Detect which cell encompasses the target text, then output its (X, Y) center coordinate. 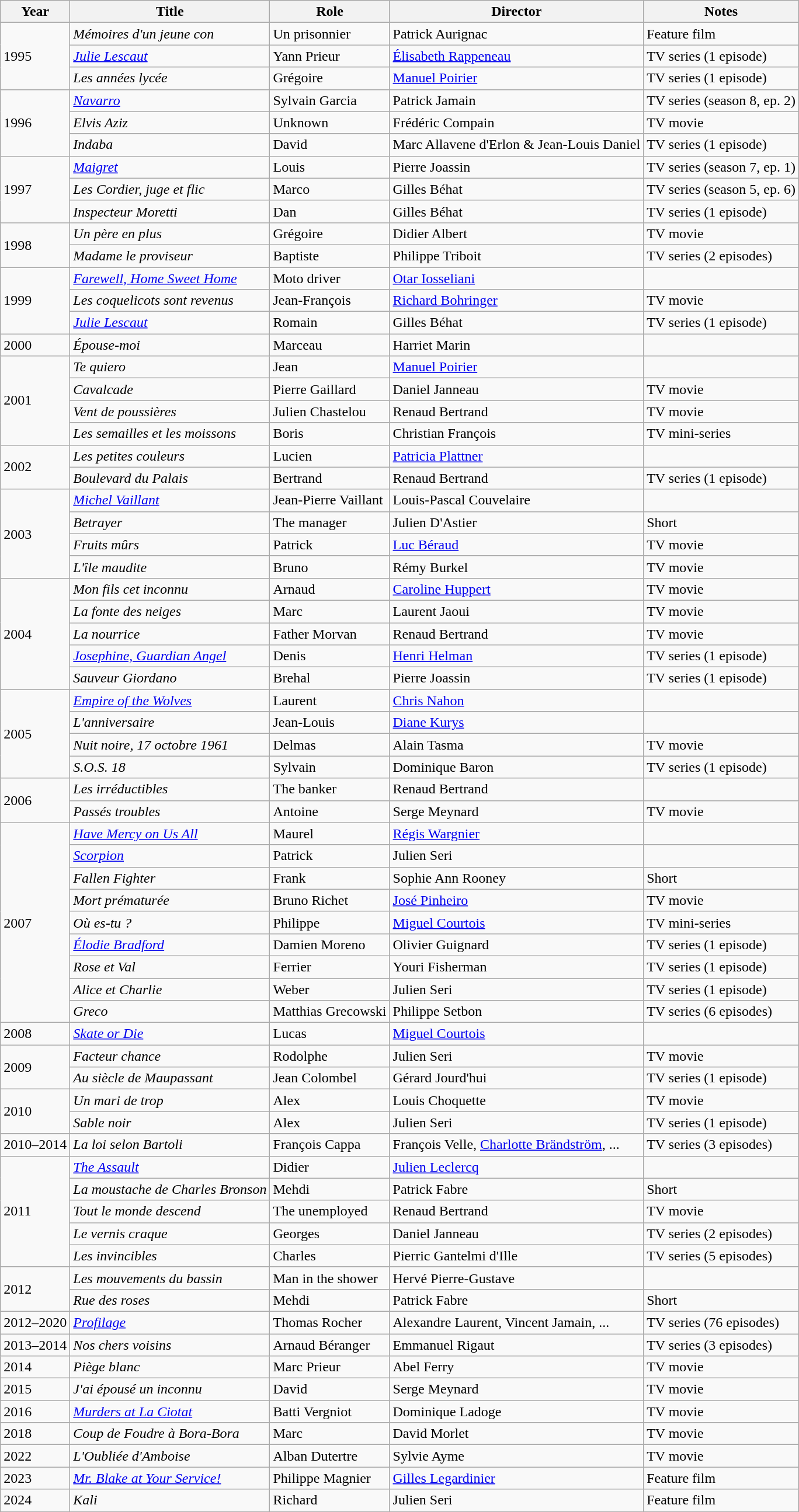
Les irréductibles (170, 789)
Luc Béraud (516, 545)
Fallen Fighter (170, 878)
TV series (season 7, ep. 1) (721, 167)
Les petites couleurs (170, 456)
2003 (35, 534)
Richard (329, 1500)
Gérard Jourd'hui (516, 1078)
Dan (329, 211)
Empire of the Wolves (170, 701)
Matthias Grecowski (329, 1012)
Thomas Rocher (329, 1322)
Pierre Gaillard (329, 389)
Régis Wargnier (516, 834)
David Morlet (516, 1434)
Alain Tasma (516, 745)
Bertrand (329, 478)
Le vernis craque (170, 1234)
Jean-François (329, 301)
Jean Colombel (329, 1078)
TV series (season 8, ep. 2) (721, 100)
Un mari de trop (170, 1100)
2012–2020 (35, 1322)
Les années lycée (170, 78)
Caroline Huppert (516, 589)
Have Mercy on Us All (170, 834)
Brehal (329, 678)
Un père en plus (170, 234)
Charles (329, 1256)
Marceau (329, 345)
Gilles Legardinier (516, 1478)
Madame le proviseur (170, 256)
La fonte des neiges (170, 611)
Mémoires d'un jeune con (170, 34)
Lucien (329, 456)
Romain (329, 323)
José Pinheiro (516, 900)
Te quiero (170, 367)
Julien D'Astier (516, 522)
Rémy Burkel (516, 567)
2001 (35, 400)
2002 (35, 467)
Les Cordier, juge et flic (170, 189)
2006 (35, 800)
Marco (329, 189)
Patricia Plattner (516, 456)
L'anniversaire (170, 723)
Arnaud (329, 589)
Piège blanc (170, 1367)
Henri Helman (516, 656)
Profilage (170, 1322)
Julien Leclercq (516, 1167)
Abel Ferry (516, 1367)
La nourrice (170, 633)
Damien Moreno (329, 945)
2007 (35, 922)
Sauveur Giordano (170, 678)
1996 (35, 123)
Marc Prieur (329, 1367)
Scorpion (170, 856)
TV series (5 episodes) (721, 1256)
Au siècle de Maupassant (170, 1078)
Frédéric Compain (516, 123)
The banker (329, 789)
Dominique Ladoge (516, 1412)
TV series (6 episodes) (721, 1012)
J'ai épousé un inconnu (170, 1389)
Farewell, Home Sweet Home (170, 278)
Boulevard du Palais (170, 478)
Didier Albert (516, 234)
Sable noir (170, 1123)
Denis (329, 656)
La moustache de Charles Bronson (170, 1189)
Jean-Pierre Vaillant (329, 500)
François Velle, Charlotte Brändström, ... (516, 1145)
2013–2014 (35, 1344)
Notes (721, 12)
Élodie Bradford (170, 945)
Weber (329, 990)
Mr. Blake at Your Service! (170, 1478)
The unemployed (329, 1211)
Vent de poussières (170, 412)
2000 (35, 345)
Michel Vaillant (170, 500)
2012 (35, 1289)
Lucas (329, 1034)
Louis Choquette (516, 1100)
Sylvie Ayme (516, 1456)
Ferrier (329, 967)
Mon fils cet inconnu (170, 589)
Nos chers voisins (170, 1344)
2015 (35, 1389)
Josephine, Guardian Angel (170, 656)
2010–2014 (35, 1145)
Fruits mûrs (170, 545)
Un prisonnier (329, 34)
Élisabeth Rappeneau (516, 56)
Yann Prieur (329, 56)
Philippe (329, 922)
Richard Bohringer (516, 301)
Frank (329, 878)
Alice et Charlie (170, 990)
Arnaud Béranger (329, 1344)
Nuit noire, 17 octobre 1961 (170, 745)
Rodolphe (329, 1056)
Julien Chastelou (329, 412)
Kali (170, 1500)
Bruno (329, 567)
Sylvain Garcia (329, 100)
Olivier Guignard (516, 945)
Les coquelicots sont revenus (170, 301)
Pierric Gantelmi d'Ille (516, 1256)
Unknown (329, 123)
2011 (35, 1211)
Les semailles et les moissons (170, 434)
Diane Kurys (516, 723)
The Assault (170, 1167)
Coup de Foudre à Bora-Bora (170, 1434)
Indaba (170, 145)
1999 (35, 301)
Marc Allavene d'Erlon & Jean-Louis Daniel (516, 145)
La loi selon Bartoli (170, 1145)
2018 (35, 1434)
Otar Iosseliani (516, 278)
Father Morvan (329, 633)
Baptiste (329, 256)
Elvis Aziz (170, 123)
L'île maudite (170, 567)
S.O.S. 18 (170, 767)
Chris Nahon (516, 701)
Emmanuel Rigaut (516, 1344)
Alexandre Laurent, Vincent Jamain, ... (516, 1322)
Louis-Pascal Couvelaire (516, 500)
Title (170, 12)
2009 (35, 1067)
Épouse-moi (170, 345)
Batti Vergniot (329, 1412)
Jean-Louis (329, 723)
Philippe Triboit (516, 256)
1998 (35, 245)
Skate or Die (170, 1034)
Hervé Pierre-Gustave (516, 1278)
Philippe Magnier (329, 1478)
Sylvain (329, 767)
Jean (329, 367)
2005 (35, 734)
Georges (329, 1234)
Betrayer (170, 522)
2016 (35, 1412)
L'Oubliée d'Amboise (170, 1456)
Sophie Ann Rooney (516, 878)
Patrick Jamain (516, 100)
Laurent (329, 701)
Navarro (170, 100)
Boris (329, 434)
Director (516, 12)
Year (35, 12)
Rose et Val (170, 967)
The manager (329, 522)
François Cappa (329, 1145)
2022 (35, 1456)
Youri Fisherman (516, 967)
1997 (35, 189)
Inspecteur Moretti (170, 211)
Alban Dutertre (329, 1456)
Role (329, 12)
Man in the shower (329, 1278)
Philippe Setbon (516, 1012)
Les invincibles (170, 1256)
Louis (329, 167)
Passés troubles (170, 811)
Cavalcade (170, 389)
Tout le monde descend (170, 1211)
2023 (35, 1478)
Didier (329, 1167)
TV series (76 episodes) (721, 1322)
Antoine (329, 811)
Maurel (329, 834)
Murders at La Ciotat (170, 1412)
Patrick Aurignac (516, 34)
Delmas (329, 745)
Bruno Richet (329, 900)
Laurent Jaoui (516, 611)
Christian François (516, 434)
2008 (35, 1034)
Moto driver (329, 278)
2004 (35, 633)
Mort prématurée (170, 900)
2014 (35, 1367)
Harriet Marin (516, 345)
Où es-tu ? (170, 922)
Les mouvements du bassin (170, 1278)
Rue des roses (170, 1300)
1995 (35, 56)
Dominique Baron (516, 767)
2010 (35, 1112)
Facteur chance (170, 1056)
TV series (season 5, ep. 6) (721, 189)
2024 (35, 1500)
Maigret (170, 167)
Greco (170, 1012)
